Return the (x, y) coordinate for the center point of the cell that contains the specified text.  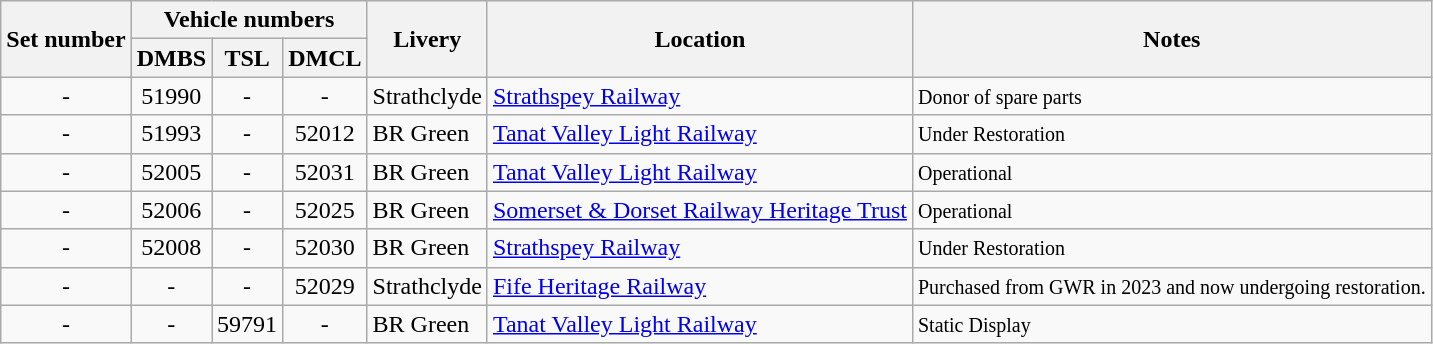
52012 (325, 134)
Fife Heritage Railway (700, 286)
Notes (1172, 39)
Livery (427, 39)
59791 (248, 324)
Somerset & Dorset Railway Heritage Trust (700, 210)
Set number (66, 39)
52005 (171, 172)
52025 (325, 210)
52031 (325, 172)
52030 (325, 248)
TSL (248, 58)
51993 (171, 134)
Location (700, 39)
DMBS (171, 58)
51990 (171, 96)
52008 (171, 248)
Purchased from GWR in 2023 and now undergoing restoration. (1172, 286)
52029 (325, 286)
52006 (171, 210)
Donor of spare parts (1172, 96)
Static Display (1172, 324)
Vehicle numbers (249, 20)
DMCL (325, 58)
